Return (x, y) of the center of cell containing provided text 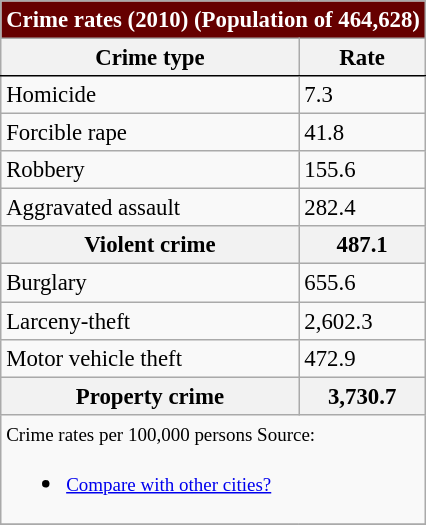
Violent crime (150, 245)
41.8 (362, 133)
Burglary (150, 283)
3,730.7 (362, 396)
Crime rates per 100,000 persons Source: Compare with other cities? (213, 469)
155.6 (362, 170)
Homicide (150, 95)
282.4 (362, 208)
7.3 (362, 95)
Crime type (150, 57)
Motor vehicle theft (150, 358)
655.6 (362, 283)
2,602.3 (362, 321)
Rate (362, 57)
Crime rates (2010) (Population of 464,628) (213, 20)
Forcible rape (150, 133)
487.1 (362, 245)
472.9 (362, 358)
Aggravated assault (150, 208)
Property crime (150, 396)
Larceny-theft (150, 321)
Robbery (150, 170)
